Pinpoint the cell where the given text exists, returning its [X, Y] midpoint coordinate. 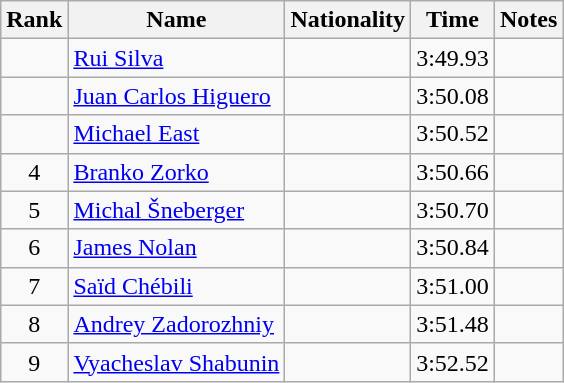
Time [453, 20]
3:50.84 [453, 248]
8 [34, 324]
Branko Zorko [176, 172]
9 [34, 362]
3:51.48 [453, 324]
Name [176, 20]
Michal Šneberger [176, 210]
Michael East [176, 134]
Juan Carlos Higuero [176, 96]
7 [34, 286]
Nationality [348, 20]
3:52.52 [453, 362]
3:49.93 [453, 58]
3:50.66 [453, 172]
Rui Silva [176, 58]
3:50.08 [453, 96]
3:50.70 [453, 210]
4 [34, 172]
Vyacheslav Shabunin [176, 362]
James Nolan [176, 248]
3:51.00 [453, 286]
Saïd Chébili [176, 286]
Notes [528, 20]
Rank [34, 20]
6 [34, 248]
Andrey Zadorozhniy [176, 324]
5 [34, 210]
3:50.52 [453, 134]
